Search for the cell housing the specified text and yield its [x, y] center coordinate. 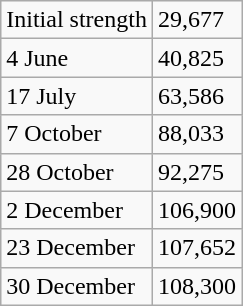
92,275 [196, 172]
107,652 [196, 248]
7 October [77, 134]
106,900 [196, 210]
88,033 [196, 134]
40,825 [196, 58]
23 December [77, 248]
Initial strength [77, 20]
2 December [77, 210]
30 December [77, 286]
108,300 [196, 286]
4 June [77, 58]
29,677 [196, 20]
28 October [77, 172]
63,586 [196, 96]
17 July [77, 96]
